Identify which cell holds the provided text, then report its [X, Y] central coordinate. 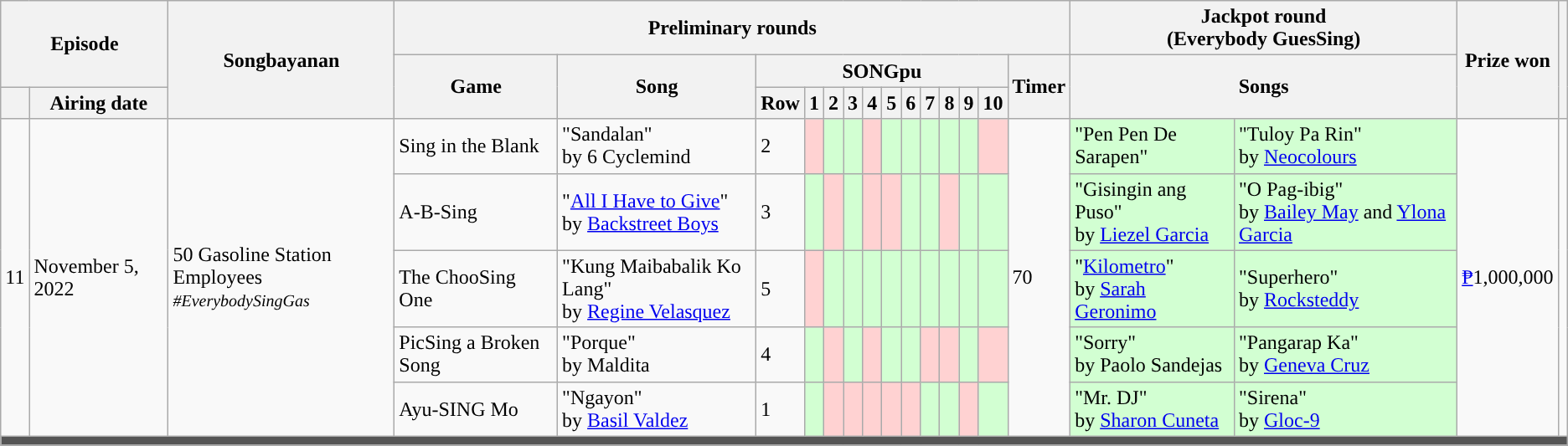
Sing in the Blank [476, 146]
"Ngayon"by Basil Valdez [657, 408]
50 Gasoline Station Employees#EverybodySingGas [281, 278]
Timer [1039, 87]
Episode [85, 44]
Prize won [1508, 60]
9 [968, 103]
PicSing a Broken Song [476, 355]
"All I Have to Give"by Backstreet Boys [657, 212]
"Superhero"by Rocksteddy [1345, 289]
"Porque"by Maldita [657, 355]
10 [993, 103]
"Pen Pen De Sarapen" [1153, 146]
Song [657, 87]
"Sirena"by Gloc-9 [1345, 408]
"Kung Maibabalik Ko Lang"by Regine Velasquez [657, 289]
"Kilometro"by Sarah Geronimo [1153, 289]
The ChooSing One [476, 289]
"Tuloy Pa Rin"by Neocolours [1345, 146]
"Sandalan"by 6 Cyclemind [657, 146]
₱1,000,000 [1508, 278]
"Gisingin ang Puso"by Liezel Garcia [1153, 212]
8 [950, 103]
70 [1039, 278]
Airing date [99, 103]
11 [15, 278]
"O Pag-ibig"by Bailey May and Ylona Garcia [1345, 212]
"Pangarap Ka"by Geneva Cruz [1345, 355]
Songs [1264, 87]
Ayu-SING Mo [476, 408]
"Sorry"by Paolo Sandejas [1153, 355]
A-B-Sing [476, 212]
Jackpot round(Everybody GuesSing) [1264, 28]
Game [476, 87]
November 5, 2022 [99, 278]
SONGpu [882, 71]
7 [930, 103]
Row [781, 103]
6 [911, 103]
Preliminary rounds [732, 28]
Songbayanan [281, 60]
"Mr. DJ"by Sharon Cuneta [1153, 408]
